For the text-containing cell, return its midpoint in [X, Y] coordinate format. 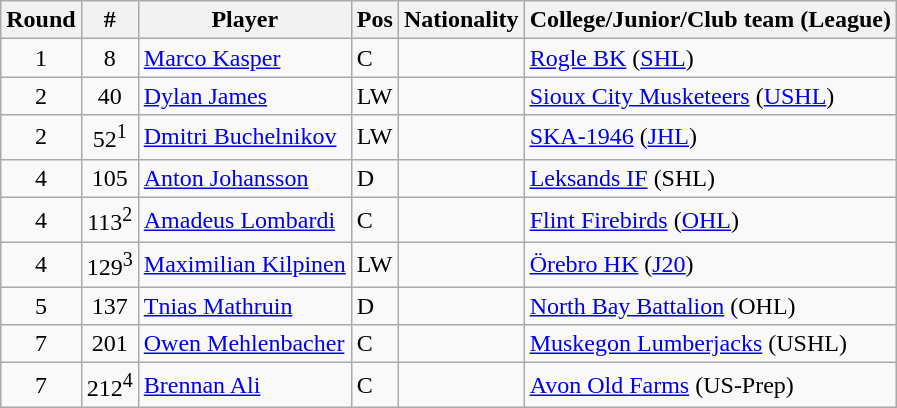
8 [110, 58]
1132 [110, 220]
Player [244, 20]
Muskegon Lumberjacks (USHL) [710, 344]
Marco Kasper [244, 58]
Amadeus Lombardi [244, 220]
Dylan James [244, 96]
Sioux City Musketeers (USHL) [710, 96]
Maximilian Kilpinen [244, 264]
Pos [374, 20]
1293 [110, 264]
Brennan Ali [244, 386]
Tnias Mathruin [244, 306]
Leksands IF (SHL) [710, 178]
# [110, 20]
Dmitri Buchelnikov [244, 138]
1 [41, 58]
Rogle BK (SHL) [710, 58]
North Bay Battalion (OHL) [710, 306]
521 [110, 138]
2124 [110, 386]
Flint Firebirds (OHL) [710, 220]
Avon Old Farms (US-Prep) [710, 386]
SKA-1946 (JHL) [710, 138]
Round [41, 20]
Anton Johansson [244, 178]
40 [110, 96]
College/Junior/Club team (League) [710, 20]
Nationality [461, 20]
105 [110, 178]
5 [41, 306]
201 [110, 344]
Owen Mehlenbacher [244, 344]
137 [110, 306]
Örebro HK (J20) [710, 264]
